Locate the cell with the specified text and output its [X, Y] center coordinate. 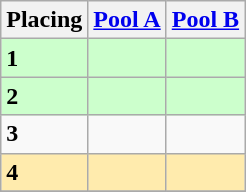
1 [44, 58]
3 [44, 134]
Pool A [127, 20]
4 [44, 172]
Placing [44, 20]
2 [44, 96]
Pool B [205, 20]
